Extract the (x, y) coordinate from the center of the cell holding the provided text.  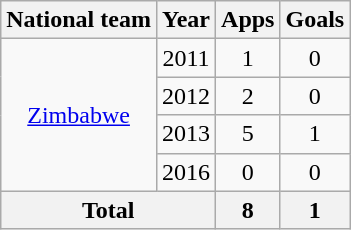
5 (248, 134)
Goals (315, 20)
2012 (186, 96)
Apps (248, 20)
National team (79, 20)
2 (248, 96)
2016 (186, 172)
Year (186, 20)
2013 (186, 134)
2011 (186, 58)
8 (248, 210)
Zimbabwe (79, 115)
Total (108, 210)
